Find where the given text appears and provide that cell's center as (X, Y) coordinate. 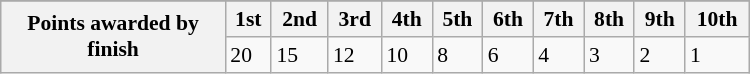
5th (458, 19)
6 (508, 55)
3 (610, 55)
9th (660, 19)
15 (300, 55)
20 (248, 55)
8th (610, 19)
2nd (300, 19)
7th (558, 19)
4th (408, 19)
1st (248, 19)
6th (508, 19)
Points awarded by finish (114, 36)
8 (458, 55)
4 (558, 55)
3rd (355, 19)
12 (355, 55)
10th (717, 19)
2 (660, 55)
1 (717, 55)
10 (408, 55)
